Capture the cell that displays the provided text and extract its (x, y) central coordinate. 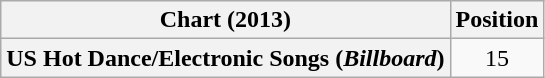
15 (497, 58)
Position (497, 20)
US Hot Dance/Electronic Songs (Billboard) (226, 58)
Chart (2013) (226, 20)
